Provide the (X, Y) coordinate of the cell's center where the given text is located.  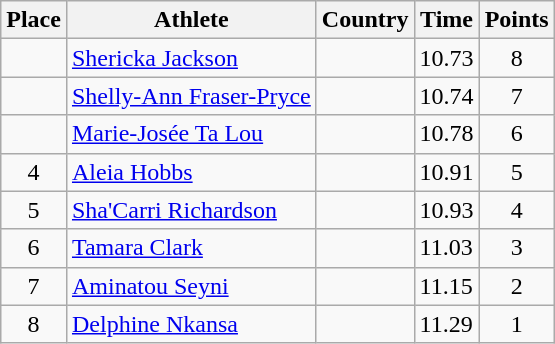
Shericka Jackson (191, 58)
Aleia Hobbs (191, 172)
Shelly-Ann Fraser-Pryce (191, 96)
10.93 (446, 210)
10.73 (446, 58)
3 (516, 248)
10.74 (446, 96)
Tamara Clark (191, 248)
10.91 (446, 172)
11.15 (446, 286)
Country (365, 20)
Points (516, 20)
Sha'Carri Richardson (191, 210)
11.03 (446, 248)
2 (516, 286)
Time (446, 20)
Aminatou Seyni (191, 286)
Athlete (191, 20)
10.78 (446, 134)
Marie-Josée Ta Lou (191, 134)
11.29 (446, 324)
Delphine Nkansa (191, 324)
Place (34, 20)
1 (516, 324)
